Pinpoint the cell where the given text exists, returning its [X, Y] midpoint coordinate. 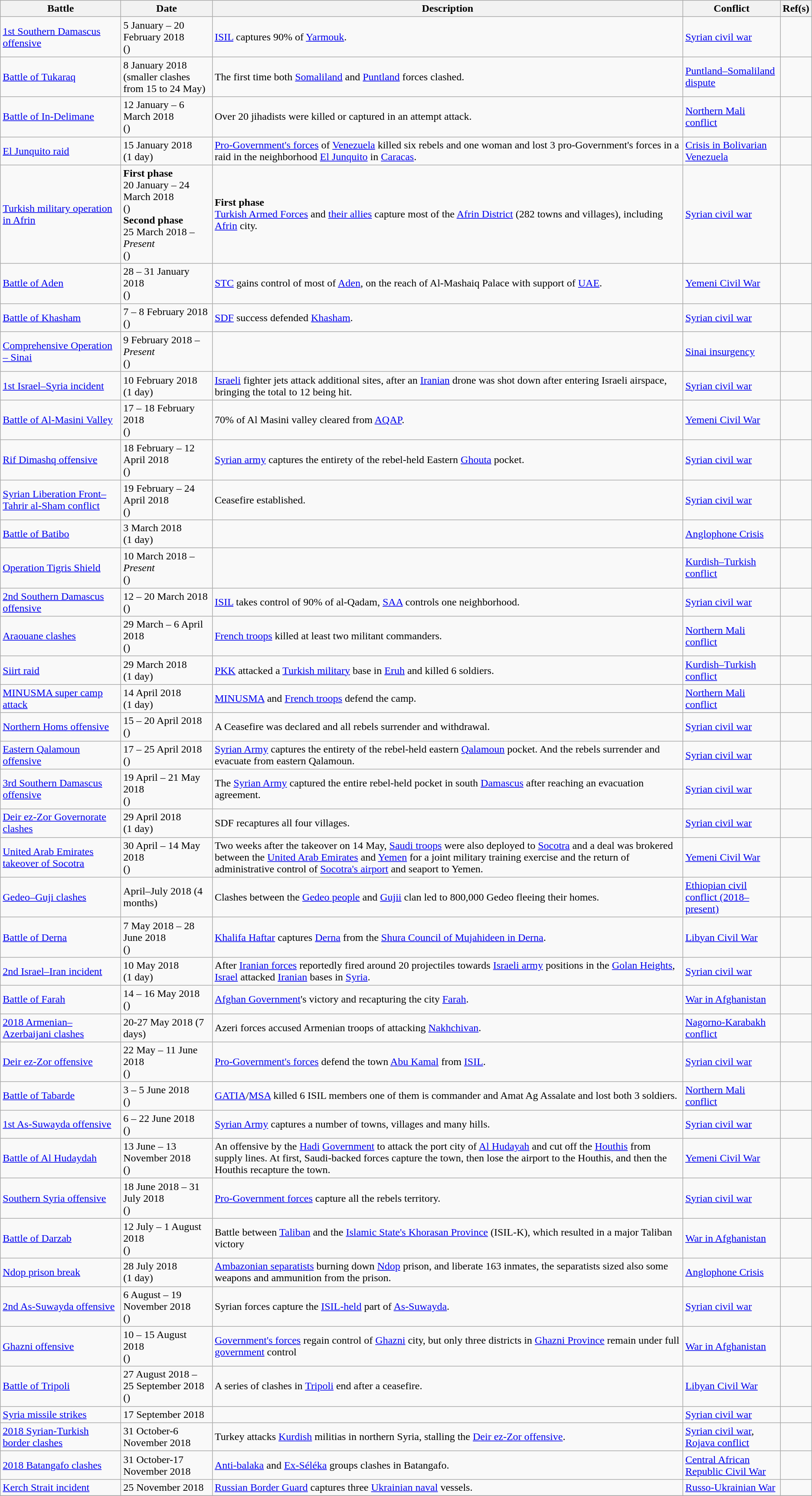
6 August – 19 November 2018() [167, 1306]
SDF success defended Khasham. [448, 318]
6 – 22 June 2018() [167, 1124]
10 February 2018(1 day) [167, 385]
The first time both Somaliland and Puntland forces clashed. [448, 77]
2018 Batangafo clashes [61, 1465]
United Arab Emirates takeover of Socotra [61, 857]
10 – 15 August 2018() [167, 1346]
12 – 20 March 2018() [167, 602]
17 September 2018 [167, 1414]
Battle of Batibo [61, 534]
Deir ez-Zor Governorate clashes [61, 823]
Syrian civil war, Rojava conflict [731, 1437]
Rif Dimashq offensive [61, 460]
SDF recaptures all four villages. [448, 823]
30 April – 14 May 2018() [167, 857]
31 October-6 November 2018 [167, 1437]
20-27 May 2018 (7 days) [167, 1028]
Ref(s) [796, 9]
A Ceasefire was declared and all rebels surrender and withdrawal. [448, 727]
15 January 2018(1 day) [167, 151]
1st Israel–Syria incident [61, 385]
1st As-Suwayda offensive [61, 1124]
19 February – 24 April 2018() [167, 500]
1st Southern Damascus offensive [61, 37]
22 May – 11 June 2018() [167, 1062]
Clashes between the Gedeo people and Gujii clan led to 800,000 Gedeo fleeing their homes. [448, 897]
28 – 31 January 2018() [167, 283]
Battle of Al-Masini Valley [61, 420]
Operation Tigris Shield [61, 568]
Ethiopian civil conflict (2018–present) [731, 897]
Pro-Government forces capture all the rebels territory. [448, 1198]
Description [448, 9]
3 March 2018(1 day) [167, 534]
29 April 2018(1 day) [167, 823]
El Junquito raid [61, 151]
28 July 2018(1 day) [167, 1272]
First phase20 January – 24 March 2018() Second phase 25 March 2018 – Present() [167, 214]
Turkish military operation in Afrin [61, 214]
7 May 2018 – 28 June 2018() [167, 937]
8 January 2018(smaller clashes from 15 to 24 May) [167, 77]
Date [167, 9]
13 June – 13 November 2018() [167, 1158]
25 November 2018 [167, 1487]
18 June 2018 – 31 July 2018() [167, 1198]
MINUSMA super camp attack [61, 699]
A series of clashes in Tripoli end after a ceasefire. [448, 1386]
MINUSMA and French troops defend the camp. [448, 699]
Puntland–Somaliland dispute [731, 77]
ISIL takes control of 90% of al-Qadam, SAA controls one neighborhood. [448, 602]
Over 20 jihadists were killed or captured in an attempt attack. [448, 117]
Russo-Ukrainian War [731, 1487]
GATIA/MSA killed 6 ISIL members one of them is commander and Amat Ag Assalate and lost both 3 soldiers. [448, 1096]
18 February – 12 April 2018() [167, 460]
Battle of In-Delimane [61, 117]
17 – 18 February 2018() [167, 420]
STC gains control of most of Aden, on the reach of Al-Mashaiq Palace with support of UAE. [448, 283]
Northern Homs offensive [61, 727]
Pro-Government's forces defend the town Abu Kamal from ISIL. [448, 1062]
2018 Armenian–Azerbaijani clashes [61, 1028]
9 February 2018 – Present() [167, 352]
April–July 2018 (4 months) [167, 897]
Kerch Strait incident [61, 1487]
Siirt raid [61, 670]
2018 Syrian-Turkish border clashes [61, 1437]
27 August 2018 – 25 September 2018() [167, 1386]
Battle of Tabarde [61, 1096]
Battle of Khasham [61, 318]
ISIL captures 90% of Yarmouk. [448, 37]
Syrian forces capture the ISIL-held part of As-Suwayda. [448, 1306]
Turkey attacks Kurdish militias in northern Syria, stalling the Deir ez-Zor offensive. [448, 1437]
Anti-balaka and Ex-Séléka groups clashes in Batangafo. [448, 1465]
Syrian Army captures a number of towns, villages and many hills. [448, 1124]
Araouane clashes [61, 636]
3 – 5 June 2018() [167, 1096]
Ceasefire established. [448, 500]
12 January – 6 March 2018() [167, 117]
29 March 2018(1 day) [167, 670]
10 May 2018(1 day) [167, 971]
Southern Syria offensive [61, 1198]
Battle of Farah [61, 999]
Central African Republic Civil War [731, 1465]
Battle of Tripoli [61, 1386]
Battle [61, 9]
Government's forces regain control of Ghazni city, but only three districts in Ghazni Province remain under full government control [448, 1346]
Battle of Darzab [61, 1238]
Nagorno-Karabakh conflict [731, 1028]
3rd Southern Damascus offensive [61, 789]
Eastern Qalamoun offensive [61, 755]
Ndop prison break [61, 1272]
14 April 2018(1 day) [167, 699]
Conflict [731, 9]
31 October-17 November 2018 [167, 1465]
Russian Border Guard captures three Ukrainian naval vessels. [448, 1487]
14 – 16 May 2018() [167, 999]
15 – 20 April 2018() [167, 727]
Deir ez-Zor offensive [61, 1062]
17 – 25 April 2018() [167, 755]
Battle of Derna [61, 937]
29 March – 6 April 2018() [167, 636]
Crisis in Bolivarian Venezuela [731, 151]
12 July – 1 August 2018() [167, 1238]
70% of Al Masini valley cleared from AQAP. [448, 420]
Comprehensive Operation – Sinai [61, 352]
2nd Israel–Iran incident [61, 971]
7 – 8 February 2018() [167, 318]
Syrian Liberation Front–Tahrir al-Sham conflict [61, 500]
Syrian Army captures the entirety of the rebel-held eastern Qalamoun pocket. And the rebels surrender and evacuate from eastern Qalamoun. [448, 755]
Battle of Al Hudaydah [61, 1158]
Syrian army captures the entirety of the rebel-held Eastern Ghouta pocket. [448, 460]
The Syrian Army captured the entire rebel-held pocket in south Damascus after reaching an evacuation agreement. [448, 789]
Afghan Government's victory and recapturing the city Farah. [448, 999]
Ghazni offensive [61, 1346]
Gedeo–Guji clashes [61, 897]
Sinai insurgency [731, 352]
2nd As-Suwayda offensive [61, 1306]
Battle between Taliban and the Islamic State's Khorasan Province (ISIL-K), which resulted in a major Taliban victory [448, 1238]
French troops killed at least two militant commanders. [448, 636]
Ambazonian separatists burning down Ndop prison, and liberate 163 inmates, the separatists sized also some weapons and ammunition from the prison. [448, 1272]
2nd Southern Damascus offensive [61, 602]
Battle of Tukaraq [61, 77]
Battle of Aden [61, 283]
Syria missile strikes [61, 1414]
10 March 2018 – Present() [167, 568]
PKK attacked a Turkish military base in Eruh and killed 6 soldiers. [448, 670]
Azeri forces accused Armenian troops of attacking Nakhchivan. [448, 1028]
Khalifa Haftar captures Derna from the Shura Council of Mujahideen in Derna. [448, 937]
5 January – 20 February 2018() [167, 37]
19 April – 21 May 2018() [167, 789]
First phaseTurkish Armed Forces and their allies capture most of the Afrin District (282 towns and villages), including Afrin city. [448, 214]
